Find where the given text appears and provide that cell's center as (x, y) coordinate. 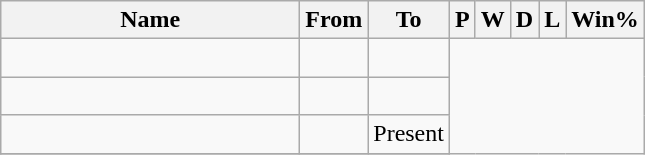
Name (150, 20)
Present (409, 134)
Win% (606, 20)
To (409, 20)
From (334, 20)
P (462, 20)
W (492, 20)
L (552, 20)
D (524, 20)
